Provide the (x, y) coordinate of the cell's center where the given text is located.  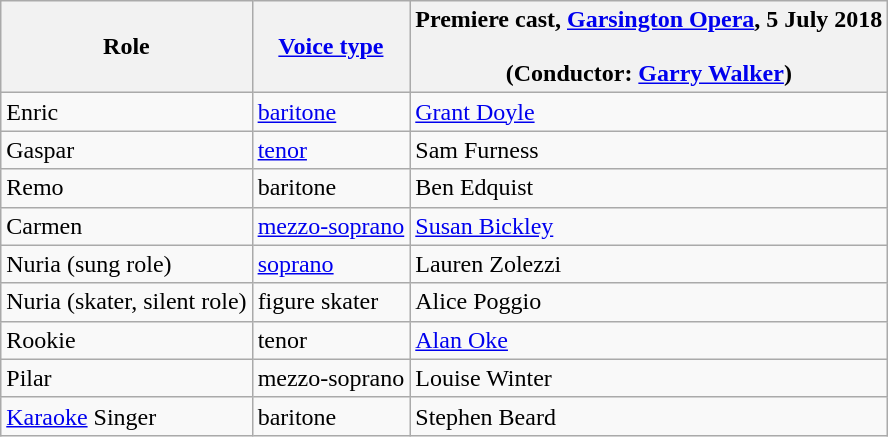
Stephen Beard (649, 416)
Remo (126, 188)
Carmen (126, 226)
Louise Winter (649, 378)
Nuria (skater, silent role) (126, 302)
Role (126, 47)
Premiere cast, Garsington Opera, 5 July 2018(Conductor: Garry Walker) (649, 47)
Alan Oke (649, 340)
Sam Furness (649, 150)
Susan Bickley (649, 226)
Pilar (126, 378)
Rookie (126, 340)
figure skater (331, 302)
Gaspar (126, 150)
Ben Edquist (649, 188)
Grant Doyle (649, 112)
Karaoke Singer (126, 416)
soprano (331, 264)
Alice Poggio (649, 302)
Lauren Zolezzi (649, 264)
Nuria (sung role) (126, 264)
Enric (126, 112)
Voice type (331, 47)
